Locate the cell with the specified text and output its (X, Y) center coordinate. 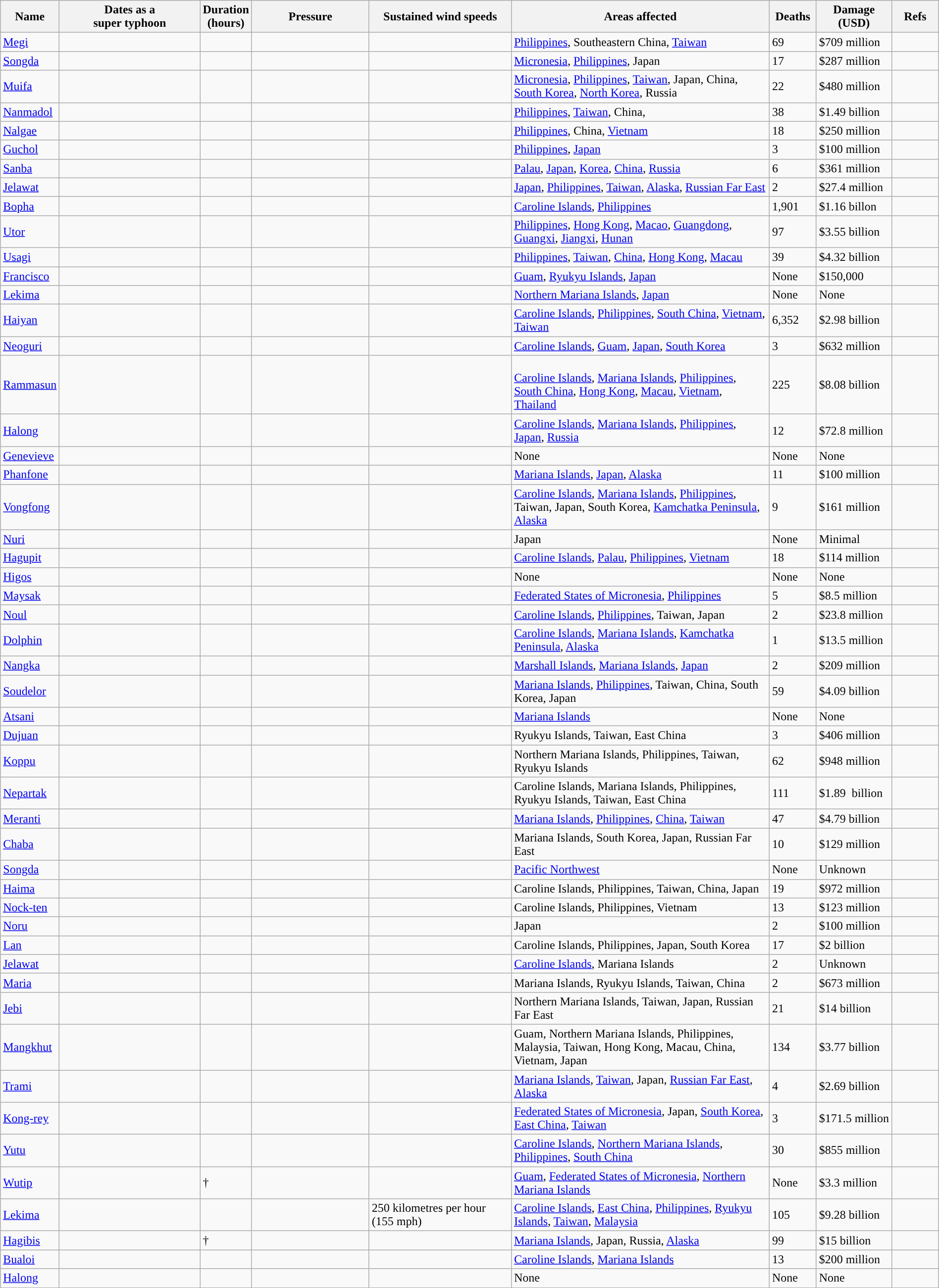
Northern Mariana Islands, Japan (640, 295)
21 (792, 1008)
Philippines, Southeastern China, Taiwan (640, 42)
$1.89 billion (854, 793)
$2 billion (854, 945)
Philippines, Japan (640, 149)
$15 billion (854, 1240)
47 (792, 819)
Mariana Islands, Ryukyu Islands, Taiwan, China (640, 983)
$673 million (854, 983)
$855 million (854, 1150)
Jebi (30, 1008)
Haiyan (30, 321)
Soudelor (30, 691)
10 (792, 844)
111 (792, 793)
$8.5 million (854, 595)
$406 million (854, 736)
5 (792, 595)
Philippines, Hong Kong, Macao, Guangdong, Guangxi, Jiangxi, Hunan (640, 232)
Meranti (30, 819)
Haima (30, 889)
Pacific Northwest (640, 870)
Mariana Islands, Philippines, Taiwan, China, South Korea, Japan (640, 691)
Chaba (30, 844)
$150,000 (854, 276)
Dates as asuper typhoon (130, 17)
Duration(hours) (226, 17)
39 (792, 257)
$709 million (854, 42)
Japan, Philippines, Taiwan, Alaska, Russian Far East (640, 187)
$250 million (854, 131)
Nangka (30, 665)
Mariana Islands (640, 717)
Mariana Islands, Philippines, China, Taiwan (640, 819)
Bualoi (30, 1259)
Muifa (30, 86)
Marshall Islands, Mariana Islands, Japan (640, 665)
Noul (30, 614)
$27.4 million (854, 187)
Phanfone (30, 475)
$14 billion (854, 1008)
Refs (915, 17)
Utor (30, 232)
Bopha (30, 206)
Caroline Islands, Mariana Islands, Philippines, South China, Hong Kong, Macau, Vietnam, Thailand (640, 385)
Name (30, 17)
Northern Mariana Islands, Taiwan, Japan, Russian Far East (640, 1008)
Minimal (854, 539)
Wutip (30, 1183)
134 (792, 1047)
Nuri (30, 539)
Caroline Islands, Philippines (640, 206)
Sustained wind speeds (440, 17)
Philippines, Taiwan, China, (640, 112)
$161 million (854, 507)
$4.79 billion (854, 819)
Nock-ten (30, 907)
Neoguri (30, 346)
Caroline Islands, Mariana Islands, Philippines, Taiwan, Japan, South Korea, Kamchatka Peninsula, Alaska (640, 507)
1,901 (792, 206)
Maria (30, 983)
Caroline Islands, Mariana Islands, Philippines, Japan, Russia (640, 431)
Caroline Islands, Palau, Philippines, Vietnam (640, 558)
Damage(USD) (854, 17)
Caroline Islands, Philippines, Taiwan, China, Japan (640, 889)
Francisco (30, 276)
$2.98 billion (854, 321)
Guam, Federated States of Micronesia, Northern Mariana Islands (640, 1183)
11 (792, 475)
Caroline Islands, Philippines, South China, Vietnam, Taiwan (640, 321)
19 (792, 889)
Dujuan (30, 736)
$948 million (854, 761)
Kong-rey (30, 1119)
Mariana Islands, Taiwan, Japan, Russian Far East, Alaska (640, 1086)
$114 million (854, 558)
Trami (30, 1086)
$3.55 billion (854, 232)
9 (792, 507)
$8.08 billion (854, 385)
Northern Mariana Islands, Philippines, Taiwan, Ryukyu Islands (640, 761)
$200 million (854, 1259)
Federated States of Micronesia, Philippines (640, 595)
4 (792, 1086)
$3.77 billion (854, 1047)
$171.5 million (854, 1119)
Caroline Islands, Guam, Japan, South Korea (640, 346)
Guchol (30, 149)
Higos (30, 577)
Dolphin (30, 640)
97 (792, 232)
22 (792, 86)
Hagupit (30, 558)
Deaths (792, 17)
Mariana Islands, Japan, Alaska (640, 475)
Guam, Northern Mariana Islands, Philippines, Malaysia, Taiwan, Hong Kong, Macau, China, Vietnam, Japan (640, 1047)
Palau, Japan, Korea, China, Russia (640, 168)
$72.8 million (854, 431)
Caroline Islands, East China, Philippines, Ryukyu Islands, Taiwan, Malaysia (640, 1215)
Pressure (310, 17)
Maysak (30, 595)
$361 million (854, 168)
62 (792, 761)
Caroline Islands, Northern Mariana Islands, Philippines, South China (640, 1150)
99 (792, 1240)
Mariana Islands, Japan, Russia, Alaska (640, 1240)
Guam, Ryukyu Islands, Japan (640, 276)
Philippines, China, Vietnam (640, 131)
$480 million (854, 86)
Mangkhut (30, 1047)
$129 million (854, 844)
69 (792, 42)
$632 million (854, 346)
105 (792, 1215)
$972 million (854, 889)
Atsani (30, 717)
$3.3 million (854, 1183)
$4.32 billion (854, 257)
38 (792, 112)
$1.16 billon (854, 206)
$2.69 billion (854, 1086)
Nanmadol (30, 112)
$1.49 billion (854, 112)
Caroline Islands, Mariana Islands, Kamchatka Peninsula, Alaska (640, 640)
250 kilometres per hour (155 mph) (440, 1215)
Caroline Islands, Philippines, Taiwan, Japan (640, 614)
$9.28 billion (854, 1215)
Rammasun (30, 385)
6,352 (792, 321)
Usagi (30, 257)
Lan (30, 945)
Mariana Islands, South Korea, Japan, Russian Far East (640, 844)
Yutu (30, 1150)
$123 million (854, 907)
Noru (30, 926)
Ryukyu Islands, Taiwan, East China (640, 736)
$209 million (854, 665)
Koppu (30, 761)
Megi (30, 42)
Hagibis (30, 1240)
Micronesia, Philippines, Taiwan, Japan, China, South Korea, North Korea, Russia (640, 86)
Genevieve (30, 456)
Caroline Islands, Philippines, Japan, South Korea (640, 945)
$13.5 million (854, 640)
6 (792, 168)
Nepartak (30, 793)
Vongfong (30, 507)
Micronesia, Philippines, Japan (640, 61)
Federated States of Micronesia, Japan, South Korea, East China, Taiwan (640, 1119)
30 (792, 1150)
Sanba (30, 168)
225 (792, 385)
$23.8 million (854, 614)
Philippines, Taiwan, China, Hong Kong, Macau (640, 257)
$287 million (854, 61)
12 (792, 431)
Areas affected (640, 17)
59 (792, 691)
Caroline Islands, Mariana Islands, Philippines, Ryukyu Islands, Taiwan, East China (640, 793)
Caroline Islands, Philippines, Vietnam (640, 907)
$4.09 billion (854, 691)
Nalgae (30, 131)
1 (792, 640)
